Return the [x, y] coordinate for the center point of the cell that contains the specified text.  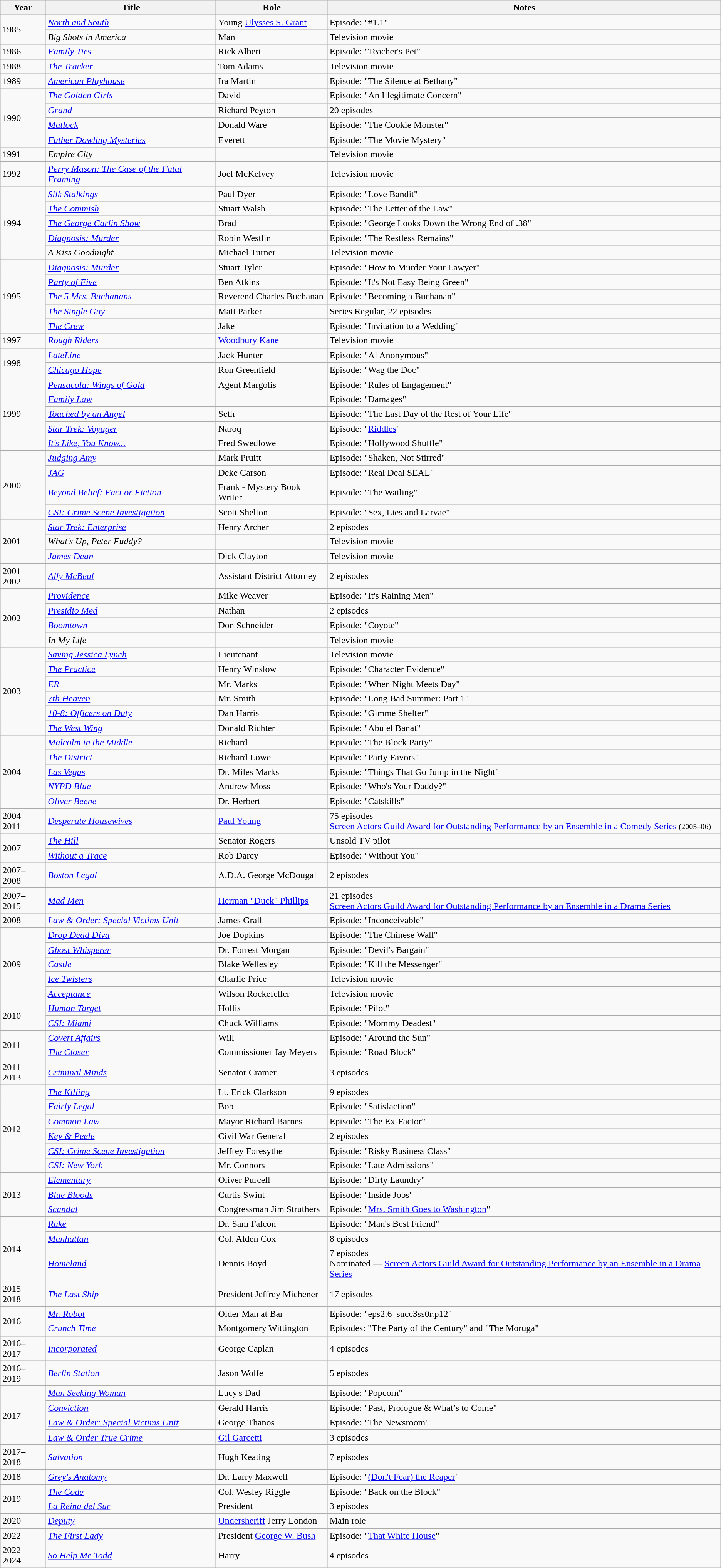
Empire City [131, 154]
2017 [23, 1415]
Andrew Moss [272, 787]
Unsold TV pilot [524, 841]
Herman "Duck" Phillips [272, 901]
Party of Five [131, 282]
Silk Stalkings [131, 194]
Jack Hunter [272, 355]
Reverend Charles Buchanan [272, 297]
Episode: "How to Murder Your Lawyer" [524, 267]
Episode: "The Silence at Bethany" [524, 81]
David [272, 96]
Oliver Beene [131, 801]
Criminal Minds [131, 1072]
Deke Carson [272, 473]
2016–2019 [23, 1373]
Episode: "Mommy Deadest" [524, 1023]
The George Carlin Show [131, 223]
Michael Turner [272, 253]
Seth [272, 414]
The Crew [131, 326]
Episode: "The Block Party" [524, 743]
The Commish [131, 209]
Episode: "Becoming a Buchanan" [524, 297]
Episode: "Without You" [524, 855]
Las Vegas [131, 772]
Episode: "That White House" [524, 1536]
Congressman Jim Struthers [272, 1209]
1998 [23, 362]
Episode: "It's Not Easy Being Green" [524, 282]
Desperate Housewives [131, 821]
1992 [23, 174]
Conviction [131, 1408]
2004 [23, 772]
Salvation [131, 1457]
Jeffrey Foresythe [272, 1150]
CSI: New York [131, 1165]
Boomtown [131, 625]
2020 [23, 1521]
CSI: Miami [131, 1023]
Matlock [131, 125]
Episode: "The Newsroom" [524, 1422]
So Help Me Todd [131, 1555]
Naroq [272, 429]
Joe Dopkins [272, 935]
Role [272, 8]
Episode: "Al Anonymous" [524, 355]
What's Up, Peter Fuddy? [131, 542]
Common Law [131, 1121]
Dick Clayton [272, 556]
Wilson Rockefeller [272, 994]
Big Shots in America [131, 37]
Pensacola: Wings of Gold [131, 384]
Father Dowling Mysteries [131, 139]
1988 [23, 66]
Episode: "Riddles" [524, 429]
Law & Order True Crime [131, 1437]
Acceptance [131, 994]
Crunch Time [131, 1328]
2011–2013 [23, 1072]
Episode: "It's Raining Men" [524, 596]
The Practice [131, 669]
Henry Winslow [272, 669]
Episode: "Things That Go Jump in the Night" [524, 772]
Episode: "George Looks Down the Wrong End of .38" [524, 223]
Matt Parker [272, 311]
1986 [23, 52]
Episodes: "The Party of the Century" and "The Moruga" [524, 1328]
The 5 Mrs. Buchanans [131, 297]
President [272, 1506]
Dr. Herbert [272, 801]
Deputy [131, 1521]
1985 [23, 30]
Episode: "Risky Business Class" [524, 1150]
Episode: "The Wailing" [524, 492]
The Last Ship [131, 1294]
Beyond Belief: Fact or Fiction [131, 492]
75 episodesScreen Actors Guild Award for Outstanding Performance by an Ensemble in a Comedy Series (2005–06) [524, 821]
Without a Trace [131, 855]
Episode: "Around the Sun" [524, 1038]
Episode: "Gimme Shelter" [524, 713]
Mayor Richard Barnes [272, 1121]
Episode: "Dirty Laundry" [524, 1180]
Assistant District Attorney [272, 576]
2018 [23, 1477]
The Hill [131, 841]
Episode: "Abu el Banat" [524, 728]
La Reina del Sur [131, 1506]
Stuart Tyler [272, 267]
In My Life [131, 640]
Episode: "Real Deal SEAL" [524, 473]
Donald Ware [272, 125]
1997 [23, 340]
Man Seeking Woman [131, 1393]
Year [23, 8]
James Dean [131, 556]
Henry Archer [272, 527]
2004–2011 [23, 821]
2007 [23, 848]
Mr. Connors [272, 1165]
2017–2018 [23, 1457]
Fairly Legal [131, 1107]
Undersheriff Jerry London [272, 1521]
2010 [23, 1016]
Dr. Forrest Morgan [272, 949]
Rick Albert [272, 52]
Ally McBeal [131, 576]
Castle [131, 964]
Boston Legal [131, 875]
21 episodesScreen Actors Guild Award for Outstanding Performance by an Ensemble in a Drama Series [524, 901]
8 episodes [524, 1239]
Episode: "The Ex-Factor" [524, 1121]
Grey's Anatomy [131, 1477]
Episode: "Shaken, Not Stirred" [524, 458]
Episode: "eps2.6_succ3ss0r.p12" [524, 1314]
A Kiss Goodnight [131, 253]
2022–2024 [23, 1555]
James Grall [272, 920]
Lieutenant [272, 654]
Grand [131, 110]
Rough Riders [131, 340]
Richard Peyton [272, 110]
Mr. Robot [131, 1314]
Young Ulysses S. Grant [272, 22]
Scott Shelton [272, 512]
2008 [23, 920]
Lucy's Dad [272, 1393]
17 episodes [524, 1294]
Touched by an Angel [131, 414]
George Thanos [272, 1422]
Series Regular, 22 episodes [524, 311]
Episode: "Sex, Lies and Larvae" [524, 512]
President Jeffrey Michener [272, 1294]
Richard Lowe [272, 757]
Episode: "Back on the Block" [524, 1492]
2007–2015 [23, 901]
The Code [131, 1492]
North and South [131, 22]
Woodbury Kane [272, 340]
Hollis [272, 1008]
Incorporated [131, 1348]
Don Schneider [272, 625]
Stuart Walsh [272, 209]
Brad [272, 223]
Episode: "Pilot" [524, 1008]
Mad Men [131, 901]
Scandal [131, 1209]
Human Target [131, 1008]
Commissioner Jay Meyers [272, 1052]
Gerald Harris [272, 1408]
5 episodes [524, 1373]
Man [272, 37]
Homeland [131, 1264]
Ice Twisters [131, 979]
Episode: "The Restless Remains" [524, 238]
Chicago Hope [131, 370]
2001 [23, 542]
The West Wing [131, 728]
Montgomery Wittington [272, 1328]
Episode: "Wag the Doc" [524, 370]
2015–2018 [23, 1294]
Frank - Mystery Book Writer [272, 492]
The District [131, 757]
The Single Guy [131, 311]
Manhattan [131, 1239]
7 episodesNominated — Screen Actors Guild Award for Outstanding Performance by an Ensemble in a Drama Series [524, 1264]
The Golden Girls [131, 96]
2022 [23, 1536]
Elementary [131, 1180]
NYPD Blue [131, 787]
Hugh Keating [272, 1457]
2016–2017 [23, 1348]
Jake [272, 326]
Paul Young [272, 821]
Episode: "Party Favors" [524, 757]
Col. Wesley Riggle [272, 1492]
Harry [272, 1555]
Episode: "Who's Your Daddy?" [524, 787]
JAG [131, 473]
9 episodes [524, 1092]
Key & Peele [131, 1136]
10-8: Officers on Duty [131, 713]
Episode: "An Illegitimate Concern" [524, 96]
Episode: "When Night Meets Day" [524, 684]
LateLine [131, 355]
2000 [23, 485]
2007–2008 [23, 875]
Episode: "Late Admissions" [524, 1165]
Episode: "The Last Day of the Rest of Your Life" [524, 414]
Star Trek: Enterprise [131, 527]
Episode: "Character Evidence" [524, 669]
Episode: "#1.1" [524, 22]
Will [272, 1038]
Charlie Price [272, 979]
Star Trek: Voyager [131, 429]
Episode: "Inconceivable" [524, 920]
Paul Dyer [272, 194]
Dr. Miles Marks [272, 772]
Dr. Larry Maxwell [272, 1477]
Episode: "Road Block" [524, 1052]
Bob [272, 1107]
Mr. Marks [272, 684]
2009 [23, 964]
Episode: "Teacher's Pet" [524, 52]
Older Man at Bar [272, 1314]
7 episodes [524, 1457]
Blue Bloods [131, 1194]
The Closer [131, 1052]
Family Ties [131, 52]
Family Law [131, 399]
Notes [524, 8]
Civil War General [272, 1136]
Berlin Station [131, 1373]
Oliver Purcell [272, 1180]
A.D.A. George McDougal [272, 875]
20 episodes [524, 110]
2001–2002 [23, 576]
2002 [23, 618]
Covert Affairs [131, 1038]
Main role [524, 1521]
Episode: "Coyote" [524, 625]
2012 [23, 1129]
Col. Alden Cox [272, 1239]
1989 [23, 81]
Episode: "Satisfaction" [524, 1107]
Joel McKelvey [272, 174]
7th Heaven [131, 699]
Ira Martin [272, 81]
Episode: "Mrs. Smith Goes to Washington" [524, 1209]
Ghost Whisperer [131, 949]
Tom Adams [272, 66]
Episode: "(Don't Fear) the Reaper" [524, 1477]
Episode: "Damages" [524, 399]
The First Lady [131, 1536]
1990 [23, 117]
Saving Jessica Lynch [131, 654]
Rob Darcy [272, 855]
1994 [23, 223]
Mr. Smith [272, 699]
Donald Richter [272, 728]
Mark Pruitt [272, 458]
Richard [272, 743]
Episode: "The Chinese Wall" [524, 935]
Senator Rogers [272, 841]
1999 [23, 414]
Perry Mason: The Case of the Fatal Framing [131, 174]
2014 [23, 1249]
Episode: "Catskills" [524, 801]
Episode: "Hollywood Shuffle" [524, 443]
Robin Westlin [272, 238]
Lt. Erick Clarkson [272, 1092]
American Playhouse [131, 81]
Episode: "Past, Prologue & What’s to Come" [524, 1408]
2011 [23, 1045]
Presidio Med [131, 610]
2013 [23, 1194]
Episode: "Long Bad Summer: Part 1" [524, 699]
Episode: "Man's Best Friend" [524, 1224]
Episode: "The Letter of the Law" [524, 209]
Ben Atkins [272, 282]
2003 [23, 691]
Episode: "The Cookie Monster" [524, 125]
Rake [131, 1224]
Drop Dead Diva [131, 935]
Fred Swedlowe [272, 443]
Gil Garcetti [272, 1437]
Ron Greenfield [272, 370]
Everett [272, 139]
Mike Weaver [272, 596]
Title [131, 8]
George Caplan [272, 1348]
1995 [23, 297]
The Killing [131, 1092]
Episode: "Invitation to a Wedding" [524, 326]
Dr. Sam Falcon [272, 1224]
Blake Wellesley [272, 964]
Judging Amy [131, 458]
Episode: "Inside Jobs" [524, 1194]
Chuck Williams [272, 1023]
ER [131, 684]
Episode: "Love Bandit" [524, 194]
Curtis Swint [272, 1194]
Agent Margolis [272, 384]
1991 [23, 154]
Episode: "The Movie Mystery" [524, 139]
Dennis Boyd [272, 1264]
Episode: "Devil's Bargain" [524, 949]
President George W. Bush [272, 1536]
Providence [131, 596]
Episode: "Kill the Messenger" [524, 964]
The Tracker [131, 66]
Episode: "Popcorn" [524, 1393]
Episode: "Rules of Engagement" [524, 384]
Nathan [272, 610]
It's Like, You Know... [131, 443]
Dan Harris [272, 713]
2019 [23, 1499]
Senator Cramer [272, 1072]
Jason Wolfe [272, 1373]
Malcolm in the Middle [131, 743]
2016 [23, 1321]
